Output the [x, y] coordinate of the center of the cell containing the given text.  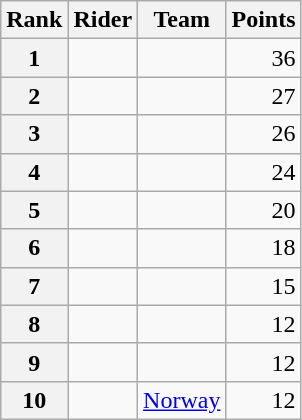
Rider [103, 20]
6 [34, 248]
3 [34, 134]
2 [34, 96]
Team [182, 20]
18 [264, 248]
Points [264, 20]
Norway [182, 400]
15 [264, 286]
Rank [34, 20]
24 [264, 172]
8 [34, 324]
1 [34, 58]
26 [264, 134]
7 [34, 286]
4 [34, 172]
36 [264, 58]
20 [264, 210]
27 [264, 96]
9 [34, 362]
5 [34, 210]
10 [34, 400]
